Pinpoint the cell where the given text exists, returning its [x, y] midpoint coordinate. 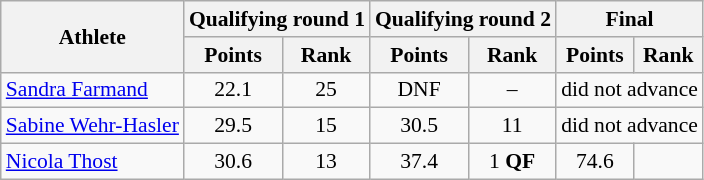
1 QF [512, 162]
11 [512, 126]
DNF [419, 90]
22.1 [233, 90]
13 [326, 162]
37.4 [419, 162]
15 [326, 126]
Final [630, 19]
Sandra Farmand [92, 90]
Qualifying round 2 [463, 19]
Nicola Thost [92, 162]
25 [326, 90]
29.5 [233, 126]
30.5 [419, 126]
– [512, 90]
Qualifying round 1 [277, 19]
74.6 [594, 162]
Athlete [92, 36]
30.6 [233, 162]
Sabine Wehr-Hasler [92, 126]
